Return [x, y] of the center of cell containing provided text 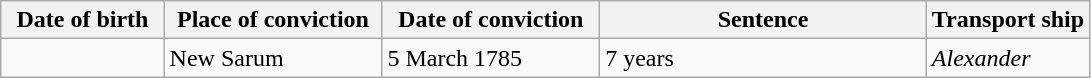
New Sarum [273, 58]
Date of conviction [491, 20]
Alexander [1008, 58]
Place of conviction [273, 20]
Date of birth [82, 20]
7 years [764, 58]
Transport ship [1008, 20]
5 March 1785 [491, 58]
Sentence [764, 20]
